Detect which cell encompasses the target text, then output its (x, y) center coordinate. 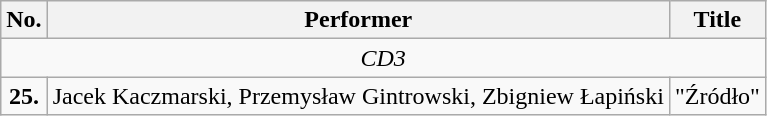
25. (24, 96)
No. (24, 20)
Jacek Kaczmarski, Przemysław Gintrowski, Zbigniew Łapiński (358, 96)
Title (717, 20)
CD3 (384, 58)
"Źródło" (717, 96)
Performer (358, 20)
